Locate the cell with the specified text and output its [x, y] center coordinate. 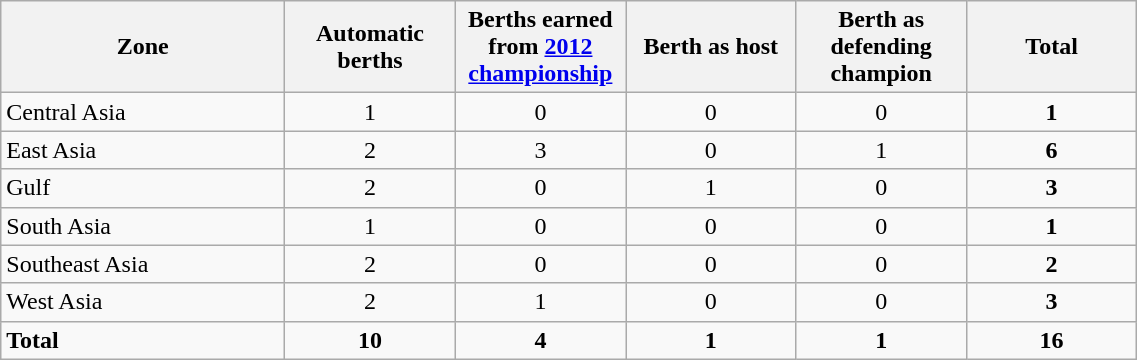
Berths earned from 2012 championship [540, 47]
Automatic berths [370, 47]
South Asia [143, 226]
10 [370, 340]
16 [1051, 340]
East Asia [143, 150]
Gulf [143, 188]
Zone [143, 47]
Berth as host [711, 47]
6 [1051, 150]
4 [540, 340]
West Asia [143, 302]
Central Asia [143, 112]
Southeast Asia [143, 264]
Berth as defending champion [881, 47]
